Scan for the cell matching the given text and deliver its (x, y) coordinate at center. 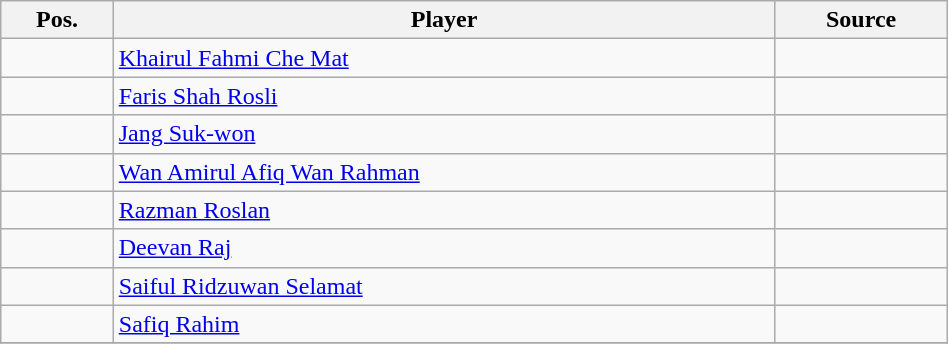
Pos. (57, 20)
Player (444, 20)
Source (861, 20)
Saiful Ridzuwan Selamat (444, 286)
Khairul Fahmi Che Mat (444, 58)
Safiq Rahim (444, 324)
Deevan Raj (444, 248)
Razman Roslan (444, 210)
Jang Suk-won (444, 134)
Faris Shah Rosli (444, 96)
Wan Amirul Afiq Wan Rahman (444, 172)
